From the cell containing the given text, extract its center point as (X, Y) coordinate. 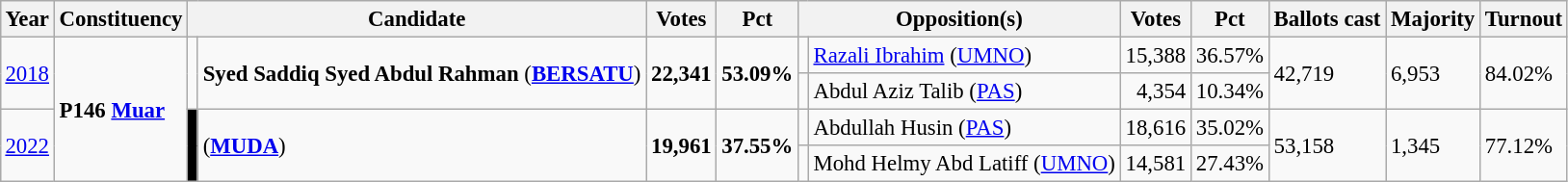
Syed Saddiq Syed Abdul Rahman (BERSATU) (422, 73)
19,961 (682, 146)
Majority (1433, 19)
Abdul Aziz Talib (PAS) (964, 91)
27.43% (1229, 164)
36.57% (1229, 55)
Opposition(s) (959, 19)
Candidate (417, 19)
53,158 (1327, 146)
2022 (27, 146)
35.02% (1229, 128)
Mohd Helmy Abd Latiff (UMNO) (964, 164)
(MUDA) (422, 146)
6,953 (1433, 73)
18,616 (1156, 128)
77.12% (1524, 146)
14,581 (1156, 164)
10.34% (1229, 91)
Constituency (120, 19)
Abdullah Husin (PAS) (964, 128)
53.09% (757, 73)
2018 (27, 73)
Ballots cast (1327, 19)
Turnout (1524, 19)
Year (27, 19)
4,354 (1156, 91)
Razali Ibrahim (UMNO) (964, 55)
42,719 (1327, 73)
P146 Muar (120, 109)
84.02% (1524, 73)
1,345 (1433, 146)
22,341 (682, 73)
37.55% (757, 146)
15,388 (1156, 55)
